Locate the cell with the specified text and output its (x, y) center coordinate. 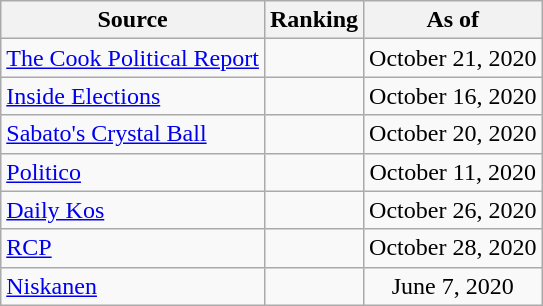
October 20, 2020 (453, 134)
Daily Kos (133, 210)
October 11, 2020 (453, 172)
June 7, 2020 (453, 286)
October 16, 2020 (453, 96)
Niskanen (133, 286)
RCP (133, 248)
Ranking (314, 20)
As of (453, 20)
The Cook Political Report (133, 58)
October 28, 2020 (453, 248)
October 26, 2020 (453, 210)
Politico (133, 172)
Source (133, 20)
October 21, 2020 (453, 58)
Inside Elections (133, 96)
Sabato's Crystal Ball (133, 134)
